Locate the cell with the specified text and output its [X, Y] center coordinate. 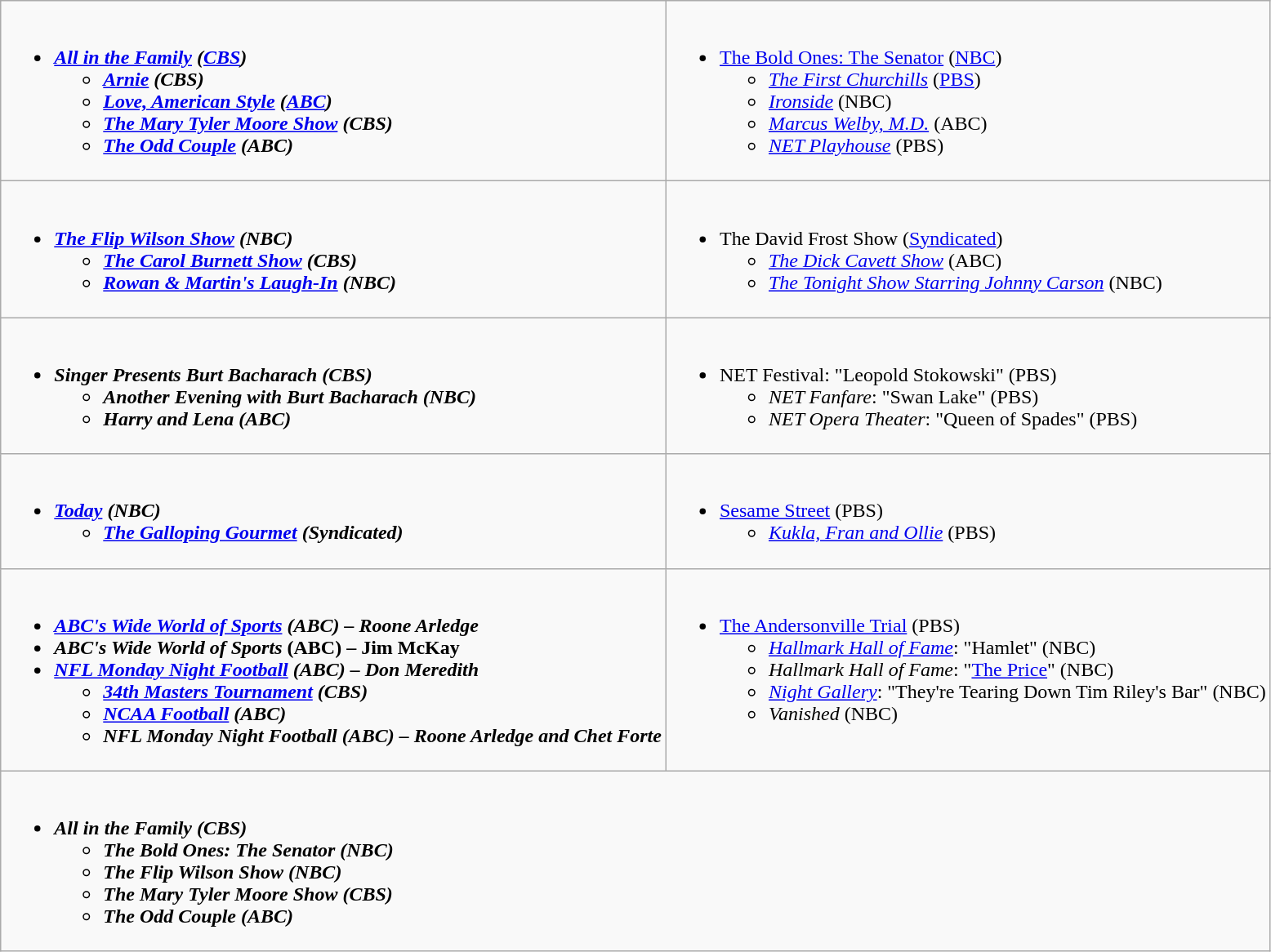
Today (NBC)The Galloping Gourmet (Syndicated) [333, 511]
All in the Family (CBS)Arnie (CBS)Love, American Style (ABC)The Mary Tyler Moore Show (CBS)The Odd Couple (ABC) [333, 91]
All in the Family (CBS)The Bold Ones: The Senator (NBC)The Flip Wilson Show (NBC)The Mary Tyler Moore Show (CBS)The Odd Couple (ABC) [635, 861]
Sesame Street (PBS)Kukla, Fran and Ollie (PBS) [968, 511]
NET Festival: "Leopold Stokowski" (PBS)NET Fanfare: "Swan Lake" (PBS)NET Opera Theater: "Queen of Spades" (PBS) [968, 385]
The Bold Ones: The Senator (NBC)The First Churchills (PBS)Ironside (NBC)Marcus Welby, M.D. (ABC)NET Playhouse (PBS) [968, 91]
The Flip Wilson Show (NBC)The Carol Burnett Show (CBS)Rowan & Martin's Laugh-In (NBC) [333, 250]
The David Frost Show (Syndicated)The Dick Cavett Show (ABC)The Tonight Show Starring Johnny Carson (NBC) [968, 250]
Singer Presents Burt Bacharach (CBS)Another Evening with Burt Bacharach (NBC)Harry and Lena (ABC) [333, 385]
